Output the [x, y] coordinate of the center of the cell containing the given text.  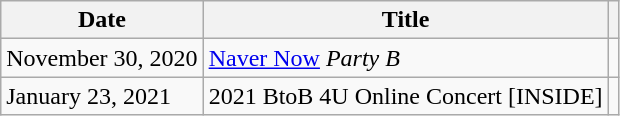
January 23, 2021 [102, 96]
Title [406, 20]
2021 BtoB 4U Online Concert [INSIDE] [406, 96]
Naver Now Party B [406, 58]
Date [102, 20]
November 30, 2020 [102, 58]
